Capture the cell that displays the provided text and extract its [X, Y] central coordinate. 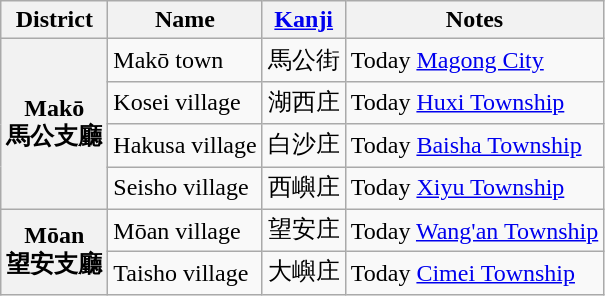
Today Huxi Township [474, 102]
Today Magong City [474, 60]
Today Xiyu Township [474, 188]
Today Wang'an Township [474, 230]
Mōan望安支廳 [54, 252]
Makō town [185, 60]
大嶼庄 [304, 274]
Mōan village [185, 230]
望安庄 [304, 230]
馬公街 [304, 60]
Taisho village [185, 274]
Hakusa village [185, 146]
Seisho village [185, 188]
白沙庄 [304, 146]
西嶼庄 [304, 188]
湖西庄 [304, 102]
District [54, 20]
Kanji [304, 20]
Notes [474, 20]
Today Baisha Township [474, 146]
Kosei village [185, 102]
Today Cimei Township [474, 274]
Name [185, 20]
Makō馬公支廳 [54, 124]
